Return [X, Y] of the center of cell containing provided text 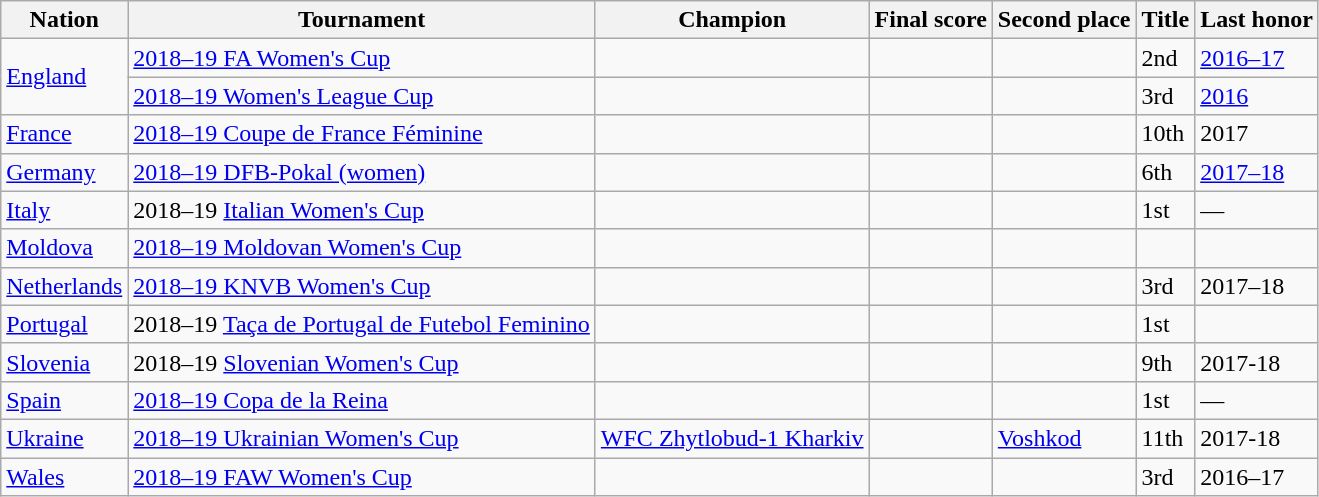
11th [1166, 438]
2018–19 Women's League Cup [362, 96]
2018–19 Moldovan Women's Cup [362, 248]
Italy [64, 210]
2018–19 Taça de Portugal de Futebol Feminino [362, 324]
2018–19 DFB-Pokal (women) [362, 172]
2017 [1257, 134]
2018–19 FAW Women's Cup [362, 477]
Title [1166, 20]
Slovenia [64, 362]
2nd [1166, 58]
Netherlands [64, 286]
Ukraine [64, 438]
2018–19 Copa de la Reina [362, 400]
Champion [732, 20]
6th [1166, 172]
2018–19 Slovenian Women's Cup [362, 362]
2016 [1257, 96]
Nation [64, 20]
Spain [64, 400]
Final score [930, 20]
2018–19 Coupe de France Féminine [362, 134]
2018–19 KNVB Women's Cup [362, 286]
10th [1166, 134]
England [64, 77]
Germany [64, 172]
WFC Zhytlobud-1 Kharkiv [732, 438]
France [64, 134]
2018–19 FA Women's Cup [362, 58]
2018–19 Ukrainian Women's Cup [362, 438]
Voshkod [1064, 438]
Last honor [1257, 20]
2018–19 Italian Women's Cup [362, 210]
Tournament [362, 20]
Wales [64, 477]
Moldova [64, 248]
Second place [1064, 20]
Portugal [64, 324]
9th [1166, 362]
